Scan for the cell matching the given text and deliver its (x, y) coordinate at center. 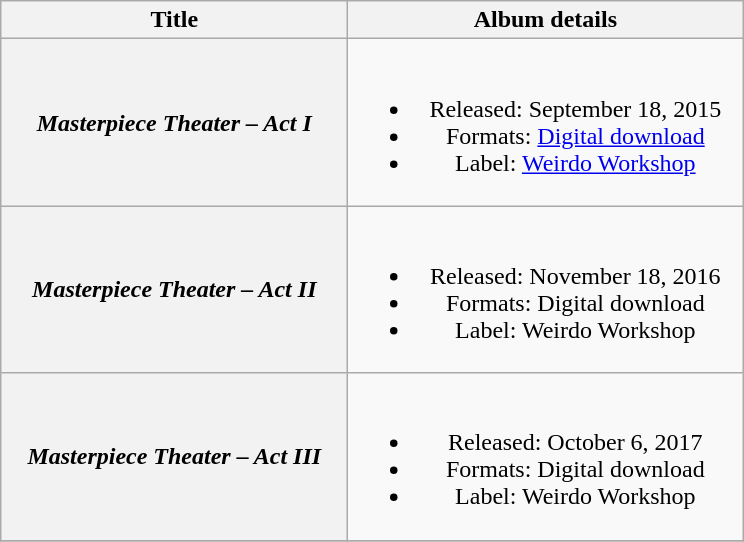
Masterpiece Theater – Act III (174, 456)
Masterpiece Theater – Act I (174, 122)
Released: October 6, 2017Formats: Digital downloadLabel: Weirdo Workshop (546, 456)
Masterpiece Theater – Act II (174, 290)
Title (174, 20)
Released: September 18, 2015Formats: Digital downloadLabel: Weirdo Workshop (546, 122)
Released: November 18, 2016Formats: Digital downloadLabel: Weirdo Workshop (546, 290)
Album details (546, 20)
